Locate the cell with the specified text and output its (x, y) center coordinate. 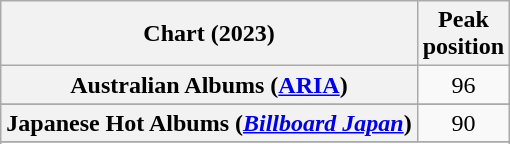
90 (463, 123)
Chart (2023) (209, 34)
Australian Albums (ARIA) (209, 85)
Peakposition (463, 34)
96 (463, 85)
Japanese Hot Albums (Billboard Japan) (209, 123)
